Locate the cell with the specified text and output its [X, Y] center coordinate. 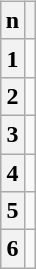
4 [12, 173]
n [12, 20]
1 [12, 58]
3 [12, 134]
5 [12, 211]
2 [12, 96]
6 [12, 249]
